Locate the cell with the specified text and output its [X, Y] center coordinate. 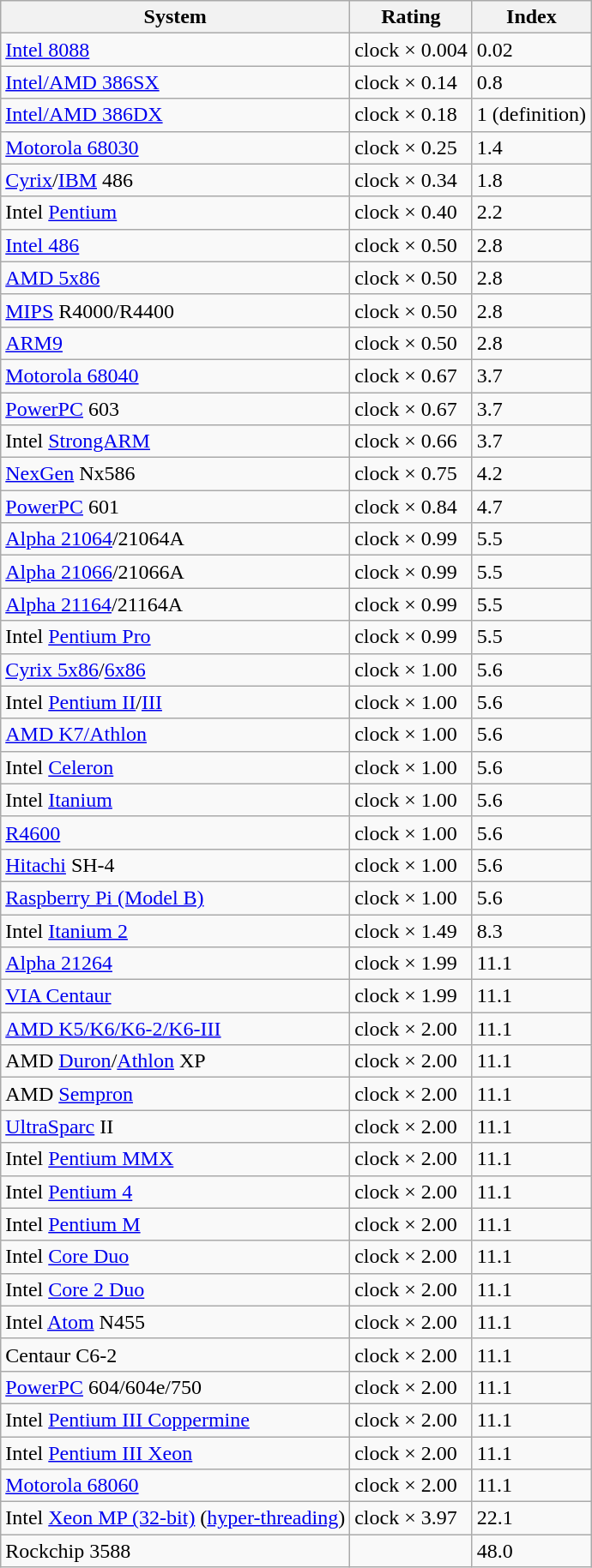
1 (definition) [531, 115]
clock × 0.34 [412, 180]
Motorola 68040 [175, 375]
AMD Sempron [175, 1094]
PowerPC 604/604e/750 [175, 1387]
AMD K5/K6/K6-2/K6-III [175, 1029]
Cyrix/IBM 486 [175, 180]
VIA Centaur [175, 996]
clock × 0.18 [412, 115]
PowerPC 601 [175, 507]
AMD K7/Athlon [175, 735]
22.1 [531, 1518]
Hitachi SH-4 [175, 865]
Intel/AMD 386DX [175, 115]
Intel StrongARM [175, 442]
clock × 0.004 [412, 50]
ARM9 [175, 343]
AMD Duron/Athlon XP [175, 1061]
Index [531, 17]
clock × 0.66 [412, 442]
Intel Pentium 4 [175, 1192]
Alpha 21264 [175, 964]
Intel Celeron [175, 767]
clock × 0.84 [412, 507]
1.4 [531, 147]
Intel Itanium 2 [175, 930]
clock × 0.25 [412, 147]
8.3 [531, 930]
Intel Pentium M [175, 1224]
Alpha 21066/21066A [175, 572]
Rockchip 3588 [175, 1551]
UltraSparc II [175, 1126]
4.2 [531, 474]
Rating [412, 17]
clock × 0.75 [412, 474]
Centaur C6-2 [175, 1355]
2.2 [531, 213]
Intel/AMD 386SX [175, 82]
Intel 8088 [175, 50]
0.02 [531, 50]
Motorola 68060 [175, 1486]
1.8 [531, 180]
Intel Itanium [175, 800]
NexGen Nx586 [175, 474]
48.0 [531, 1551]
Intel Pentium III Coppermine [175, 1420]
Intel Pentium II/III [175, 702]
Intel Atom N455 [175, 1322]
clock × 0.40 [412, 213]
R4600 [175, 832]
AMD 5x86 [175, 278]
Intel Pentium Pro [175, 637]
0.8 [531, 82]
Cyrix 5x86/6x86 [175, 670]
Intel Pentium MMX [175, 1159]
Alpha 21064/21064A [175, 539]
System [175, 17]
Intel Core 2 Duo [175, 1289]
Motorola 68030 [175, 147]
Intel Pentium III Xeon [175, 1453]
Intel Pentium [175, 213]
4.7 [531, 507]
Raspberry Pi (Model B) [175, 898]
PowerPC 603 [175, 409]
Intel Xeon MP (32-bit) (hyper-threading) [175, 1518]
clock × 3.97 [412, 1518]
clock × 1.49 [412, 930]
Alpha 21164/21164A [175, 604]
Intel Core Duo [175, 1257]
MIPS R4000/R4400 [175, 310]
Intel 486 [175, 245]
clock × 0.14 [412, 82]
